Find where the given text appears and provide that cell's center as [x, y] coordinate. 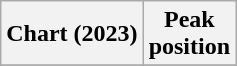
Chart (2023) [72, 34]
Peakposition [189, 34]
